From the cell containing the given text, extract its center point as (X, Y) coordinate. 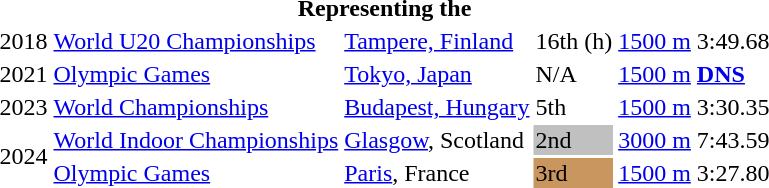
5th (574, 107)
World U20 Championships (196, 41)
Paris, France (437, 173)
16th (h) (574, 41)
Budapest, Hungary (437, 107)
3rd (574, 173)
2nd (574, 140)
3000 m (655, 140)
Tampere, Finland (437, 41)
World Championships (196, 107)
N/A (574, 74)
Glasgow, Scotland (437, 140)
World Indoor Championships (196, 140)
Tokyo, Japan (437, 74)
